Identify which cell holds the provided text, then report its (x, y) central coordinate. 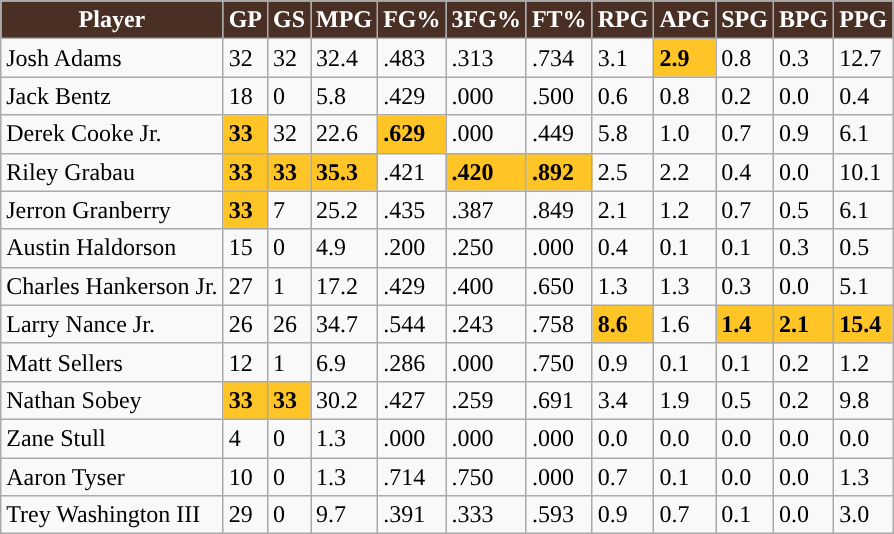
Aaron Tyser (112, 477)
5.1 (864, 286)
15 (245, 248)
1.9 (685, 400)
APG (685, 20)
.544 (412, 324)
Jack Bentz (112, 96)
Jerron Granberry (112, 210)
Player (112, 20)
10.1 (864, 172)
.250 (486, 248)
.420 (486, 172)
Nathan Sobey (112, 400)
.286 (412, 362)
7 (288, 210)
32.4 (344, 58)
.758 (559, 324)
.650 (559, 286)
.449 (559, 134)
.714 (412, 477)
15.4 (864, 324)
Larry Nance Jr. (112, 324)
34.7 (344, 324)
Trey Washington III (112, 515)
.435 (412, 210)
Austin Haldorson (112, 248)
Matt Sellers (112, 362)
3.1 (623, 58)
2.5 (623, 172)
BPG (803, 20)
1.6 (685, 324)
Riley Grabau (112, 172)
3.0 (864, 515)
22.6 (344, 134)
GS (288, 20)
1.0 (685, 134)
30.2 (344, 400)
.500 (559, 96)
SPG (745, 20)
.734 (559, 58)
MPG (344, 20)
3.4 (623, 400)
9.8 (864, 400)
8.6 (623, 324)
.200 (412, 248)
25.2 (344, 210)
PPG (864, 20)
.483 (412, 58)
9.7 (344, 515)
FT% (559, 20)
1.4 (745, 324)
18 (245, 96)
2.9 (685, 58)
12.7 (864, 58)
12 (245, 362)
29 (245, 515)
Charles Hankerson Jr. (112, 286)
GP (245, 20)
6.9 (344, 362)
17.2 (344, 286)
10 (245, 477)
4 (245, 438)
3FG% (486, 20)
0.6 (623, 96)
2.2 (685, 172)
.391 (412, 515)
.593 (559, 515)
Josh Adams (112, 58)
35.3 (344, 172)
.400 (486, 286)
.629 (412, 134)
FG% (412, 20)
.243 (486, 324)
4.9 (344, 248)
.387 (486, 210)
RPG (623, 20)
.333 (486, 515)
.313 (486, 58)
.427 (412, 400)
.421 (412, 172)
.849 (559, 210)
27 (245, 286)
Zane Stull (112, 438)
.892 (559, 172)
.691 (559, 400)
.259 (486, 400)
Derek Cooke Jr. (112, 134)
